Return the (x, y) coordinate for the center point of the cell that contains the specified text.  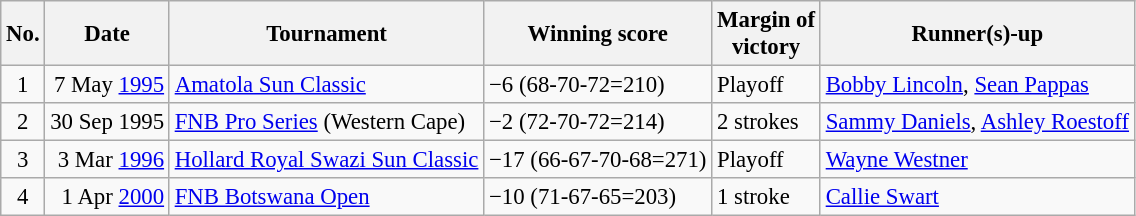
30 Sep 1995 (107, 122)
Runner(s)-up (977, 34)
Date (107, 34)
−2 (72-70-72=214) (598, 122)
4 (23, 197)
Callie Swart (977, 197)
2 strokes (766, 122)
1 Apr 2000 (107, 197)
Winning score (598, 34)
FNB Pro Series (Western Cape) (326, 122)
7 May 1995 (107, 85)
3 (23, 160)
−17 (66-67-70-68=271) (598, 160)
Bobby Lincoln, Sean Pappas (977, 85)
Hollard Royal Swazi Sun Classic (326, 160)
Margin ofvictory (766, 34)
3 Mar 1996 (107, 160)
Sammy Daniels, Ashley Roestoff (977, 122)
−6 (68-70-72=210) (598, 85)
1 stroke (766, 197)
No. (23, 34)
Amatola Sun Classic (326, 85)
1 (23, 85)
−10 (71-67-65=203) (598, 197)
Tournament (326, 34)
2 (23, 122)
Wayne Westner (977, 160)
FNB Botswana Open (326, 197)
